Pinpoint the cell where the given text exists, returning its (X, Y) midpoint coordinate. 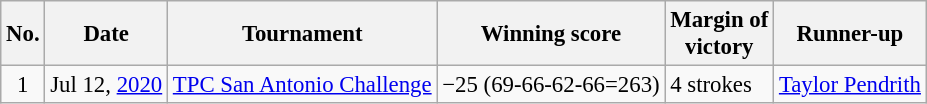
TPC San Antonio Challenge (302, 85)
Margin ofvictory (720, 34)
1 (23, 85)
−25 (69-66-62-66=263) (551, 85)
Jul 12, 2020 (106, 85)
Tournament (302, 34)
4 strokes (720, 85)
Runner-up (850, 34)
Taylor Pendrith (850, 85)
Date (106, 34)
Winning score (551, 34)
No. (23, 34)
